Output the (x, y) coordinate of the center of the cell containing the given text.  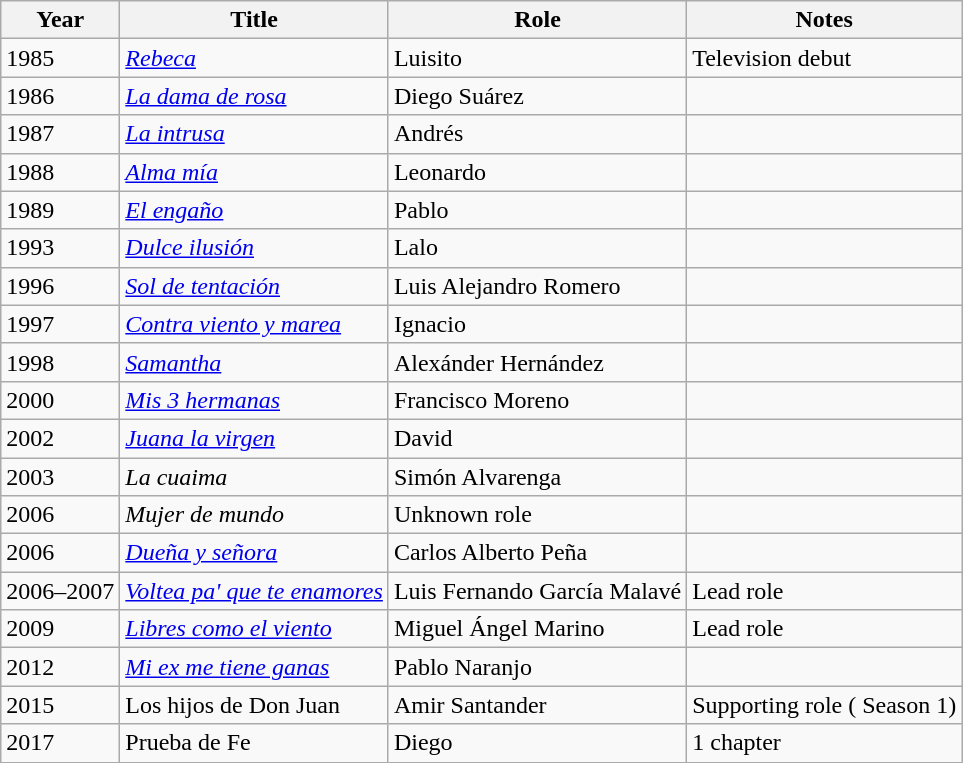
Pablo (537, 210)
Contra viento y marea (254, 324)
1996 (60, 286)
Role (537, 20)
El engaño (254, 210)
1 chapter (824, 743)
1987 (60, 134)
Mi ex me tiene ganas (254, 667)
Rebeca (254, 58)
2003 (60, 477)
Luisito (537, 58)
Alexánder Hernández (537, 362)
David (537, 438)
Mis 3 hermanas (254, 400)
La dama de rosa (254, 96)
Los hijos de Don Juan (254, 705)
Television debut (824, 58)
1989 (60, 210)
1988 (60, 172)
Simón Alvarenga (537, 477)
Juana la virgen (254, 438)
Dulce ilusión (254, 248)
Amir Santander (537, 705)
Year (60, 20)
Prueba de Fe (254, 743)
Supporting role ( Season 1) (824, 705)
Leonardo (537, 172)
2015 (60, 705)
Sol de tentación (254, 286)
Mujer de mundo (254, 515)
Dueña y señora (254, 553)
2000 (60, 400)
La intrusa (254, 134)
1997 (60, 324)
2012 (60, 667)
1993 (60, 248)
1986 (60, 96)
La cuaima (254, 477)
Diego Suárez (537, 96)
Lalo (537, 248)
Luis Fernando García Malavé (537, 591)
2006–2007 (60, 591)
Title (254, 20)
Miguel Ángel Marino (537, 629)
Ignacio (537, 324)
Libres como el viento (254, 629)
Andrés (537, 134)
Luis Alejandro Romero (537, 286)
Pablo Naranjo (537, 667)
1998 (60, 362)
Notes (824, 20)
Diego (537, 743)
2009 (60, 629)
Voltea pa' que te enamores (254, 591)
2002 (60, 438)
Unknown role (537, 515)
Samantha (254, 362)
Carlos Alberto Peña (537, 553)
2017 (60, 743)
Alma mía (254, 172)
1985 (60, 58)
Francisco Moreno (537, 400)
